Detect which cell encompasses the target text, then output its [X, Y] center coordinate. 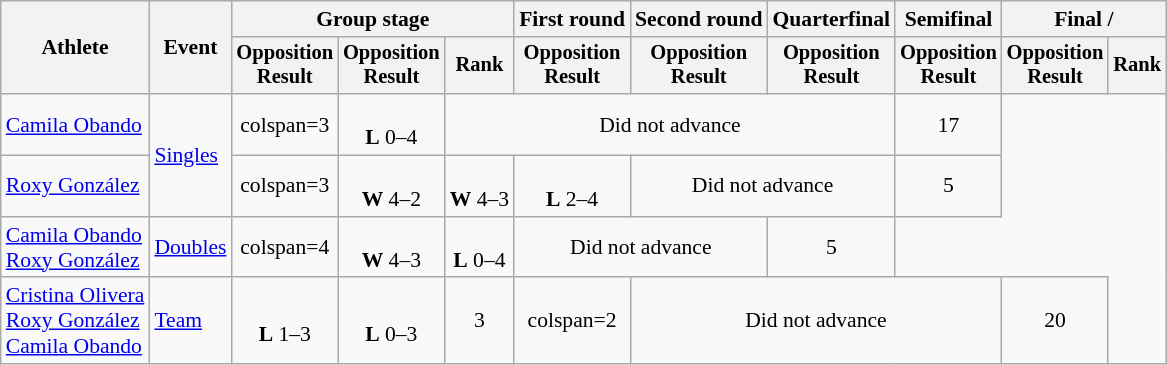
Quarterfinal [832, 19]
3 [480, 322]
Athlete [76, 48]
Roxy González [76, 186]
Camila ObandoRoxy González [76, 248]
L 0–3 [392, 322]
Camila Obando [76, 124]
colspan=4 [284, 248]
Event [190, 48]
Cristina OliveraRoxy GonzálezCamila Obando [76, 322]
L 1–3 [284, 322]
Second round [699, 19]
colspan=2 [572, 322]
Doubles [190, 248]
Singles [190, 155]
Semifinal [948, 19]
Group stage [372, 19]
L 2–4 [572, 186]
17 [948, 124]
Final / [1084, 19]
First round [572, 19]
W 4–2 [392, 186]
20 [1056, 322]
Team [190, 322]
